Pinpoint the cell where the given text exists, returning its (X, Y) midpoint coordinate. 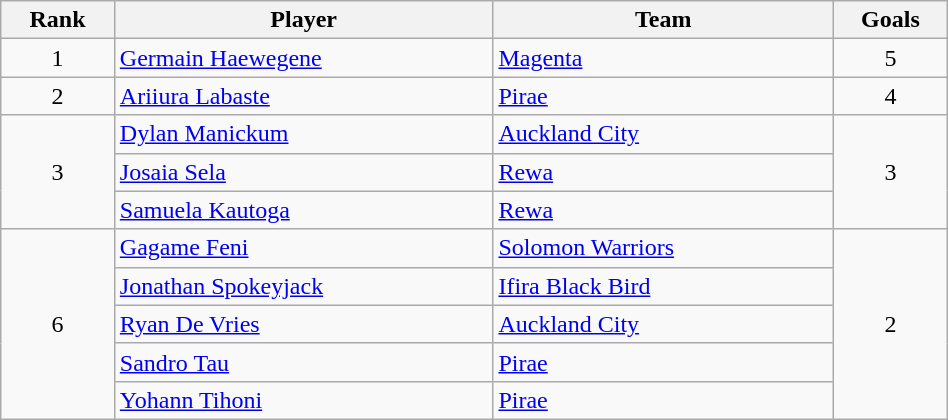
Player (304, 20)
Goals (891, 20)
Team (664, 20)
4 (891, 96)
1 (58, 58)
Jonathan Spokeyjack (304, 286)
Solomon Warriors (664, 248)
Sandro Tau (304, 362)
Samuela Kautoga (304, 210)
Germain Haewegene (304, 58)
Ariiura Labaste (304, 96)
Yohann Tihoni (304, 400)
Josaia Sela (304, 172)
5 (891, 58)
Dylan Manickum (304, 134)
6 (58, 324)
Ryan De Vries (304, 324)
Gagame Feni (304, 248)
Rank (58, 20)
Ifira Black Bird (664, 286)
Magenta (664, 58)
